Provide the [X, Y] coordinate of the cell's center where the given text is located.  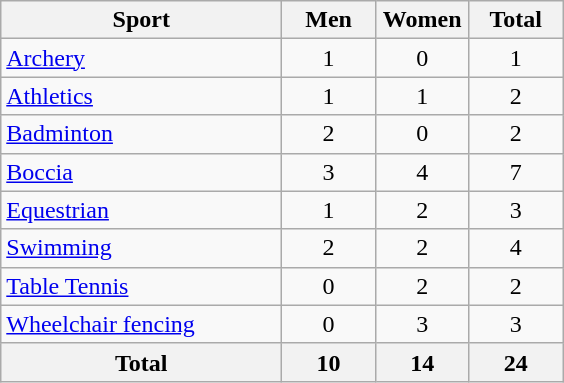
Archery [142, 58]
14 [422, 362]
Women [422, 20]
10 [329, 362]
7 [516, 172]
24 [516, 362]
Sport [142, 20]
Men [329, 20]
Athletics [142, 96]
Boccia [142, 172]
Table Tennis [142, 286]
Swimming [142, 248]
Equestrian [142, 210]
Badminton [142, 134]
Wheelchair fencing [142, 324]
